Capture the cell that displays the provided text and extract its [X, Y] central coordinate. 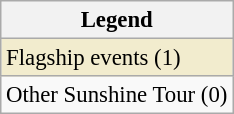
Legend [117, 20]
Flagship events (1) [117, 58]
Other Sunshine Tour (0) [117, 95]
